For the text-containing cell, return its midpoint in [x, y] coordinate format. 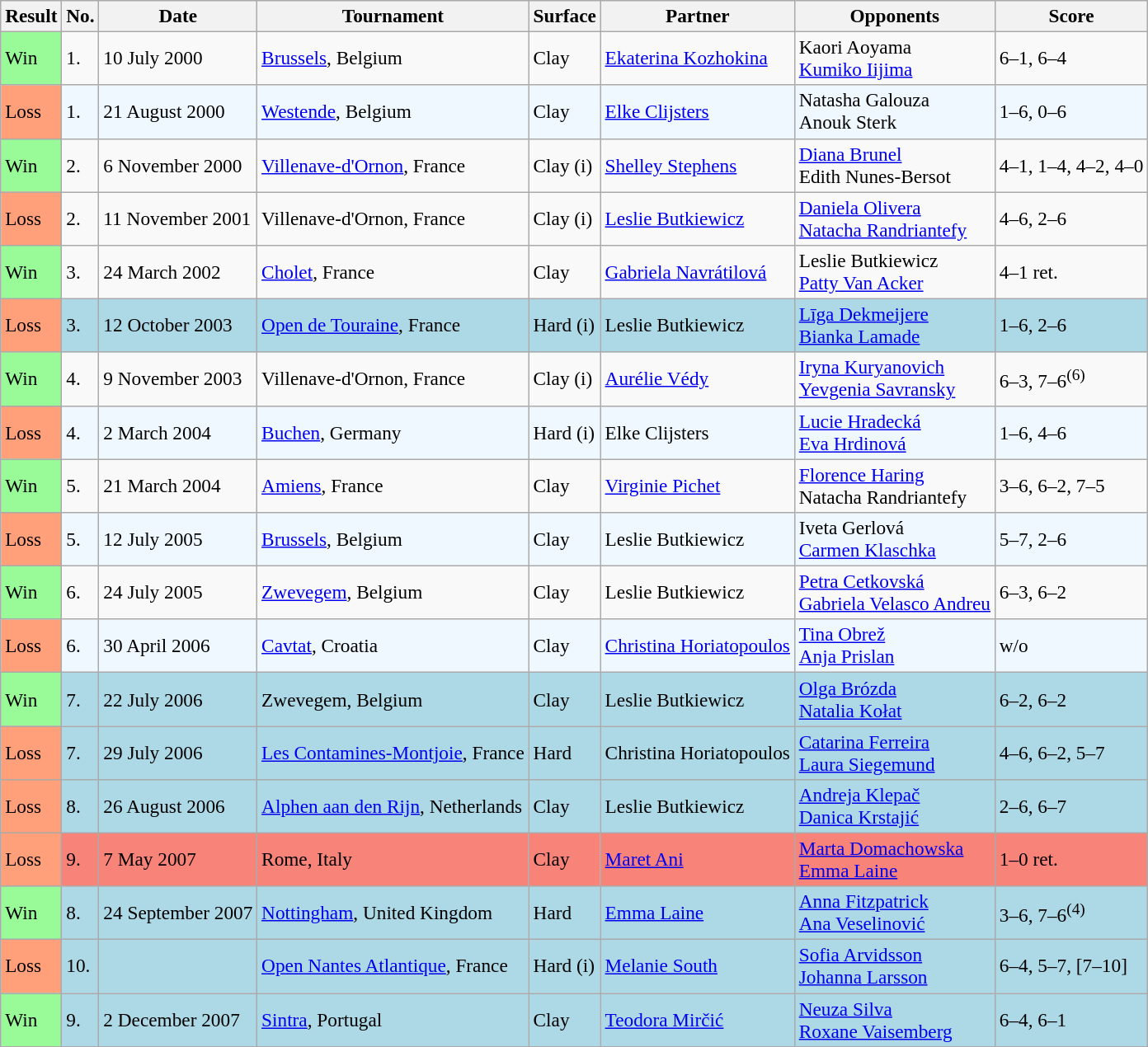
1–0 ret. [1070, 859]
Aurélie Védy [698, 379]
Nottingham, United Kingdom [393, 913]
4–1 ret. [1070, 272]
Melanie South [698, 966]
29 July 2006 [178, 752]
Date [178, 16]
Iryna Kuryanovich Yevgenia Savransky [894, 379]
Les Contamines-Montjoie, France [393, 752]
Ekaterina Kozhokina [698, 58]
11 November 2001 [178, 218]
Petra Cetkovská Gabriela Velasco Andreu [894, 592]
22 July 2006 [178, 699]
Tournament [393, 16]
6–4, 6–1 [1070, 1019]
2 March 2004 [178, 432]
2–6, 6–7 [1070, 806]
Marta Domachowska Emma Laine [894, 859]
Diana Brunel Edith Nunes-Bersot [894, 165]
9 November 2003 [178, 379]
6–3, 6–2 [1070, 592]
Neuza Silva Roxane Vaisemberg [894, 1019]
Open Nantes Atlantique, France [393, 966]
Score [1070, 16]
6–2, 6–2 [1070, 699]
Emma Laine [698, 913]
4–1, 1–4, 4–2, 4–0 [1070, 165]
Iveta Gerlová Carmen Klaschka [894, 539]
6–3, 7–6(6) [1070, 379]
6 November 2000 [178, 165]
Olga Brózda Natalia Kołat [894, 699]
Lucie Hradecká Eva Hrdinová [894, 432]
1–6, 0–6 [1070, 112]
w/o [1070, 646]
Florence Haring Natacha Randriantefy [894, 485]
3–6, 7–6(4) [1070, 913]
Cholet, France [393, 272]
Result [31, 16]
4–6, 6–2, 5–7 [1070, 752]
30 April 2006 [178, 646]
Catarina Ferreira Laura Siegemund [894, 752]
No. [81, 16]
24 July 2005 [178, 592]
Līga Dekmeijere Bianka Lamade [894, 325]
10. [81, 966]
Amiens, France [393, 485]
Tina Obrež Anja Prislan [894, 646]
Open de Touraine, France [393, 325]
6–1, 6–4 [1070, 58]
26 August 2006 [178, 806]
12 October 2003 [178, 325]
Maret Ani [698, 859]
Virginie Pichet [698, 485]
Cavtat, Croatia [393, 646]
10 July 2000 [178, 58]
Buchen, Germany [393, 432]
Leslie Butkiewicz Patty Van Acker [894, 272]
Gabriela Navrátilová [698, 272]
Partner [698, 16]
3–6, 6–2, 7–5 [1070, 485]
24 September 2007 [178, 913]
Westende, Belgium [393, 112]
Rome, Italy [393, 859]
Opponents [894, 16]
12 July 2005 [178, 539]
Natasha Galouza Anouk Sterk [894, 112]
6–4, 5–7, [7–10] [1070, 966]
Alphen aan den Rijn, Netherlands [393, 806]
21 August 2000 [178, 112]
Surface [564, 16]
21 March 2004 [178, 485]
1–6, 4–6 [1070, 432]
7 May 2007 [178, 859]
2 December 2007 [178, 1019]
Teodora Mirčić [698, 1019]
Sintra, Portugal [393, 1019]
24 March 2002 [178, 272]
1–6, 2–6 [1070, 325]
Andreja Klepač Danica Krstajić [894, 806]
Anna Fitzpatrick Ana Veselinović [894, 913]
Sofia Arvidsson Johanna Larsson [894, 966]
Kaori Aoyama Kumiko Iijima [894, 58]
4–6, 2–6 [1070, 218]
Shelley Stephens [698, 165]
5–7, 2–6 [1070, 539]
Daniela Olivera Natacha Randriantefy [894, 218]
